Capture the cell that displays the provided text and extract its [x, y] central coordinate. 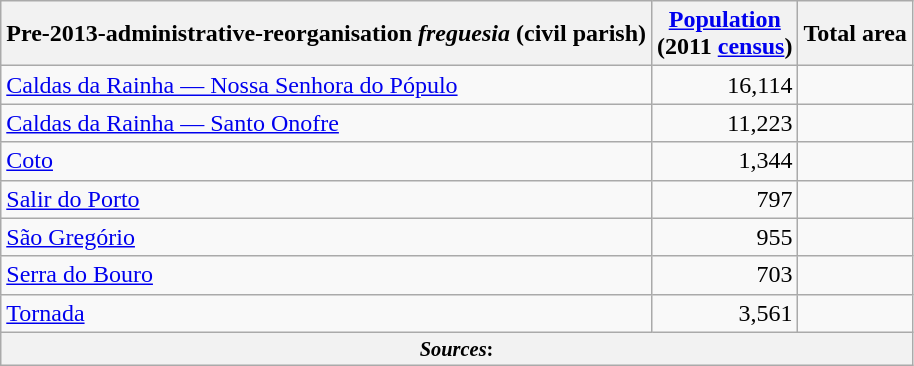
3,561 [725, 313]
Caldas da Rainha — Nossa Senhora do Pópulo [326, 85]
1,344 [725, 161]
955 [725, 237]
Coto [326, 161]
Salir do Porto [326, 199]
Sources: [457, 349]
Tornada [326, 313]
São Gregório [326, 237]
Pre-2013-administrative-reorganisation freguesia (civil parish) [326, 34]
16,114 [725, 85]
Caldas da Rainha — Santo Onofre [326, 123]
703 [725, 275]
11,223 [725, 123]
797 [725, 199]
Serra do Bouro [326, 275]
Total area [855, 34]
Population(2011 census) [725, 34]
